Capture the cell that displays the provided text and extract its (x, y) central coordinate. 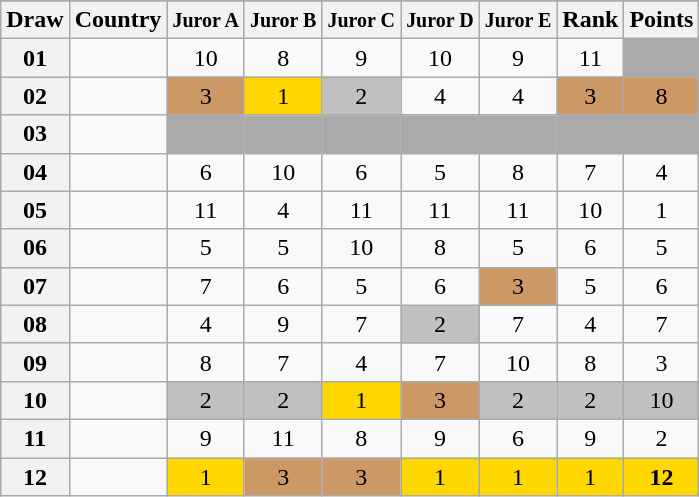
09 (35, 362)
05 (35, 210)
Country (118, 20)
Juror D (440, 20)
04 (35, 172)
Juror B (283, 20)
Draw (35, 20)
Points (662, 20)
Juror E (518, 20)
06 (35, 248)
02 (35, 96)
Juror A (206, 20)
07 (35, 286)
Juror C (362, 20)
03 (35, 134)
01 (35, 58)
Rank (590, 20)
08 (35, 324)
